Pinpoint the cell where the given text exists, returning its (X, Y) midpoint coordinate. 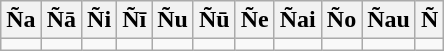
Ñū (214, 20)
Ñi (100, 20)
Ño (341, 20)
Ña (21, 20)
Ñau (389, 20)
Ñai (298, 20)
Ñī (134, 20)
Ñu (173, 20)
Ñā (61, 20)
Ñe (254, 20)
Ñ (429, 20)
